Capture the cell that displays the provided text and extract its [x, y] central coordinate. 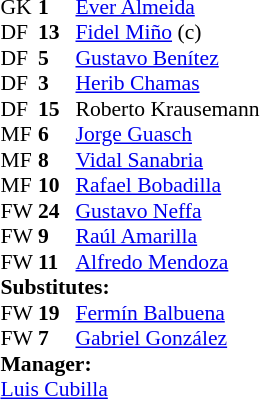
Manager: [130, 364]
Substitutes: [130, 287]
Roberto Krausemann [167, 109]
Rafael Bobadilla [167, 185]
6 [57, 135]
Gustavo Neffa [167, 211]
19 [57, 313]
8 [57, 160]
11 [57, 262]
24 [57, 211]
10 [57, 185]
5 [57, 58]
Jorge Guasch [167, 135]
Raúl Amarilla [167, 237]
Gustavo Benítez [167, 58]
Fermín Balbuena [167, 313]
Gabriel González [167, 339]
13 [57, 33]
Herib Chamas [167, 83]
Vidal Sanabria [167, 160]
3 [57, 83]
9 [57, 237]
Fidel Miño (c) [167, 33]
15 [57, 109]
7 [57, 339]
Alfredo Mendoza [167, 262]
